Capture the cell that displays the provided text and extract its (x, y) central coordinate. 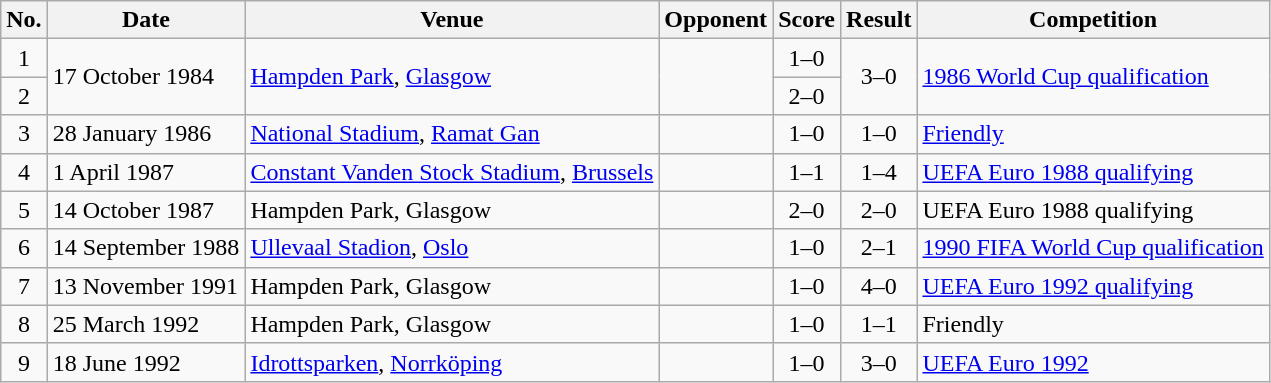
Venue (452, 20)
13 November 1991 (146, 286)
18 June 1992 (146, 362)
5 (24, 210)
9 (24, 362)
Score (807, 20)
17 October 1984 (146, 77)
8 (24, 324)
2 (24, 96)
4–0 (879, 286)
1 April 1987 (146, 172)
14 September 1988 (146, 248)
Constant Vanden Stock Stadium, Brussels (452, 172)
1990 FIFA World Cup qualification (1093, 248)
2–1 (879, 248)
Ullevaal Stadion, Oslo (452, 248)
3 (24, 134)
25 March 1992 (146, 324)
Result (879, 20)
4 (24, 172)
28 January 1986 (146, 134)
Idrottsparken, Norrköping (452, 362)
Competition (1093, 20)
UEFA Euro 1992 qualifying (1093, 286)
7 (24, 286)
1986 World Cup qualification (1093, 77)
1–4 (879, 172)
14 October 1987 (146, 210)
UEFA Euro 1992 (1093, 362)
National Stadium, Ramat Gan (452, 134)
1 (24, 58)
Date (146, 20)
Opponent (716, 20)
6 (24, 248)
No. (24, 20)
